Provide the [X, Y] coordinate of the cell's center where the given text is located.  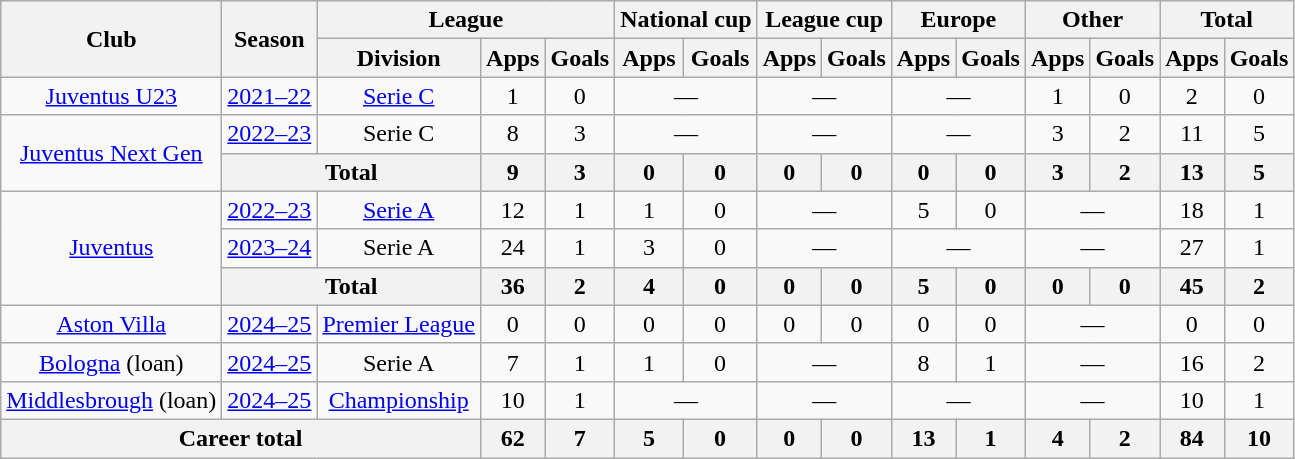
Season [270, 39]
62 [513, 438]
Europe [958, 20]
Division [399, 58]
11 [1192, 134]
Other [1092, 20]
League cup [824, 20]
Career total [241, 438]
Middlesbrough (loan) [112, 400]
2021–22 [270, 96]
Juventus U23 [112, 96]
9 [513, 172]
League [466, 20]
Bologna (loan) [112, 362]
2023–24 [270, 248]
Club [112, 39]
12 [513, 210]
Championship [399, 400]
45 [1192, 286]
84 [1192, 438]
Premier League [399, 324]
Aston Villa [112, 324]
24 [513, 248]
18 [1192, 210]
16 [1192, 362]
National cup [686, 20]
27 [1192, 248]
Juventus [112, 248]
36 [513, 286]
Juventus Next Gen [112, 153]
